Determine the [X, Y] coordinate at the center of the cell enclosing the given text.  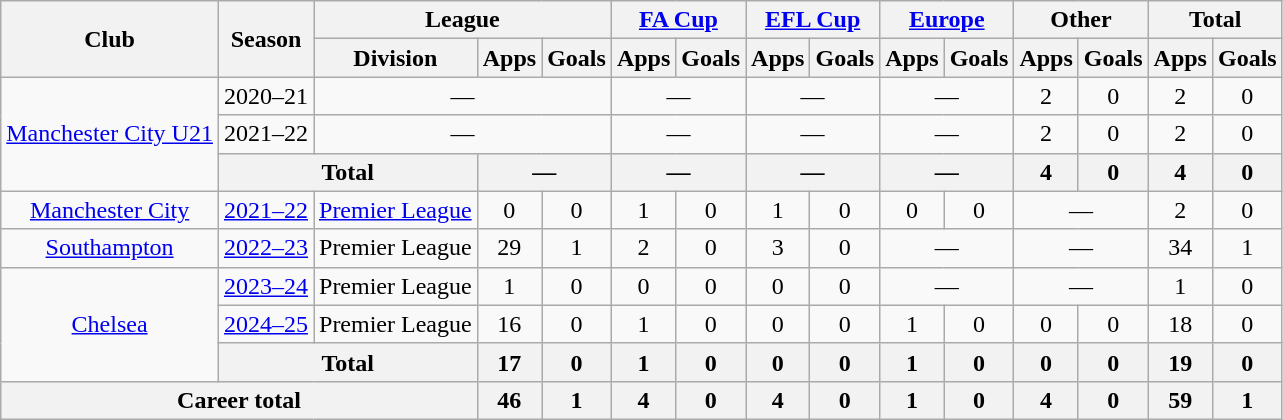
Other [1081, 20]
2020–21 [266, 96]
Manchester City [110, 210]
3 [778, 248]
League [463, 20]
FA Cup [678, 20]
59 [1180, 400]
EFL Cup [813, 20]
Manchester City U21 [110, 134]
Club [110, 39]
16 [509, 324]
46 [509, 400]
17 [509, 362]
18 [1180, 324]
Southampton [110, 248]
Career total [239, 400]
2022–23 [266, 248]
Division [396, 58]
Season [266, 39]
Chelsea [110, 324]
34 [1180, 248]
Europe [947, 20]
2023–24 [266, 286]
29 [509, 248]
2024–25 [266, 324]
19 [1180, 362]
